For the text-containing cell, return its midpoint in [x, y] coordinate format. 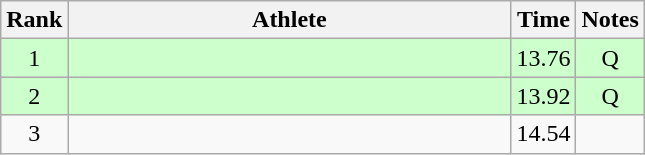
13.92 [544, 96]
3 [34, 134]
2 [34, 96]
Athlete [290, 20]
Time [544, 20]
Notes [610, 20]
14.54 [544, 134]
13.76 [544, 58]
1 [34, 58]
Rank [34, 20]
